Provide the (X, Y) coordinate of the cell's center where the given text is located.  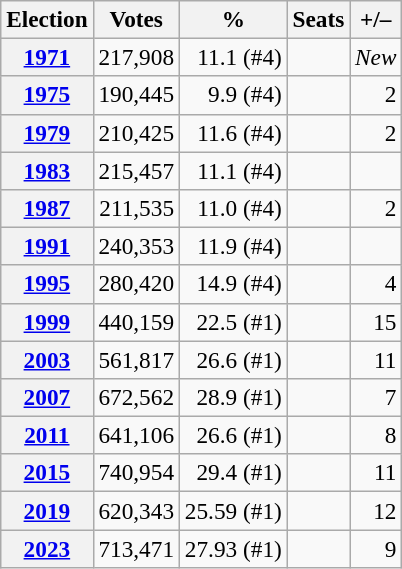
12 (376, 510)
210,425 (136, 133)
9 (376, 548)
4 (376, 284)
1987 (47, 208)
440,159 (136, 322)
15 (376, 322)
620,343 (136, 510)
740,954 (136, 473)
215,457 (136, 170)
28.9 (#1) (233, 397)
14.9 (#4) (233, 284)
641,106 (136, 435)
672,562 (136, 397)
9.9 (#4) (233, 95)
11.6 (#4) (233, 133)
2003 (47, 359)
Seats (318, 19)
Votes (136, 19)
1999 (47, 322)
8 (376, 435)
2015 (47, 473)
1975 (47, 95)
+/– (376, 19)
190,445 (136, 95)
240,353 (136, 246)
New (376, 57)
% (233, 19)
1995 (47, 284)
1971 (47, 57)
29.4 (#1) (233, 473)
2011 (47, 435)
211,535 (136, 208)
11.9 (#4) (233, 246)
2023 (47, 548)
Election (47, 19)
7 (376, 397)
11.0 (#4) (233, 208)
217,908 (136, 57)
25.59 (#1) (233, 510)
2007 (47, 397)
1979 (47, 133)
2019 (47, 510)
27.93 (#1) (233, 548)
22.5 (#1) (233, 322)
561,817 (136, 359)
280,420 (136, 284)
1991 (47, 246)
1983 (47, 170)
713,471 (136, 548)
